Pinpoint the cell where the given text exists, returning its [x, y] midpoint coordinate. 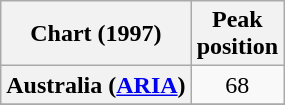
Australia (ARIA) [96, 85]
Chart (1997) [96, 34]
68 [237, 85]
Peakposition [237, 34]
